Pinpoint the cell where the given text exists, returning its (X, Y) midpoint coordinate. 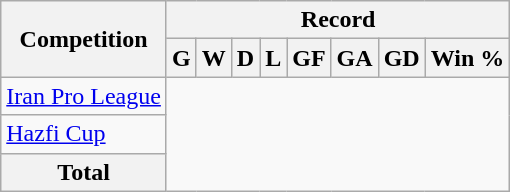
G (181, 58)
Iran Pro League (84, 96)
GA (354, 58)
GD (402, 58)
L (274, 58)
W (214, 58)
GF (309, 58)
Record (338, 20)
Competition (84, 39)
Hazfi Cup (84, 134)
Win % (468, 58)
D (245, 58)
Total (84, 172)
